Locate the cell with the specified text and output its (x, y) center coordinate. 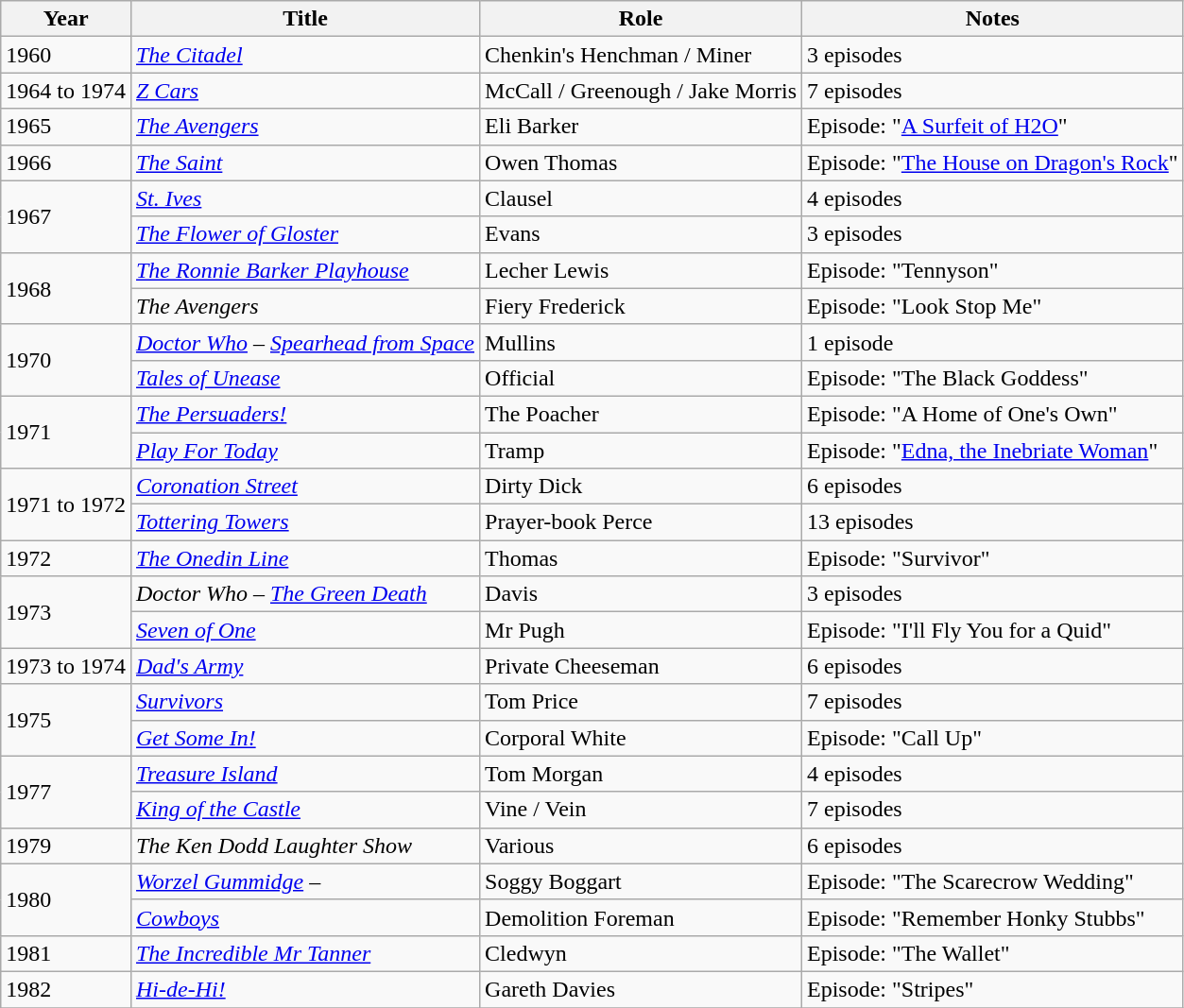
1971 (66, 432)
Episode: "The House on Dragon's Rock" (993, 162)
Owen Thomas (641, 162)
Episode: "Look Stop Me" (993, 306)
Get Some In! (304, 738)
The Flower of Gloster (304, 234)
Thomas (641, 558)
McCall / Greenough / Jake Morris (641, 91)
1973 (66, 612)
1979 (66, 846)
Tom Morgan (641, 774)
1971 to 1972 (66, 504)
Various (641, 846)
Episode: "Call Up" (993, 738)
Year (66, 19)
Davis (641, 594)
Doctor Who – The Green Death (304, 594)
King of the Castle (304, 810)
1973 to 1974 (66, 666)
Gareth Davies (641, 989)
Episode: "Edna, the Inebriate Woman" (993, 451)
Role (641, 19)
Mr Pugh (641, 630)
1960 (66, 55)
Tales of Unease (304, 378)
Episode: "A Home of One's Own" (993, 414)
Tom Price (641, 702)
Hi-de-Hi! (304, 989)
Episode: "The Scarecrow Wedding" (993, 881)
Tottering Towers (304, 522)
Episode: "The Black Goddess" (993, 378)
Official (641, 378)
1982 (66, 989)
Corporal White (641, 738)
Episode: "A Surfeit of H2O" (993, 127)
Play For Today (304, 451)
Z Cars (304, 91)
1977 (66, 792)
1967 (66, 216)
1980 (66, 899)
Survivors (304, 702)
Demolition Foreman (641, 917)
Fiery Frederick (641, 306)
Coronation Street (304, 487)
Prayer-book Perce (641, 522)
1964 to 1974 (66, 91)
Doctor Who – Spearhead from Space (304, 342)
Episode: "The Wallet" (993, 953)
1970 (66, 360)
Soggy Boggart (641, 881)
1966 (66, 162)
Episode: "I'll Fly You for a Quid" (993, 630)
The Incredible Mr Tanner (304, 953)
1975 (66, 720)
Eli Barker (641, 127)
Private Cheeseman (641, 666)
Dirty Dick (641, 487)
The Onedin Line (304, 558)
1 episode (993, 342)
Title (304, 19)
Mullins (641, 342)
Clausel (641, 198)
The Saint (304, 162)
St. Ives (304, 198)
Evans (641, 234)
Lecher Lewis (641, 270)
Chenkin's Henchman / Miner (641, 55)
1965 (66, 127)
Episode: "Tennyson" (993, 270)
Cowboys (304, 917)
1968 (66, 288)
Tramp (641, 451)
13 episodes (993, 522)
Episode: "Remember Honky Stubbs" (993, 917)
Dad's Army (304, 666)
The Ronnie Barker Playhouse (304, 270)
Worzel Gummidge – (304, 881)
Episode: "Survivor" (993, 558)
The Citadel (304, 55)
1972 (66, 558)
Cledwyn (641, 953)
1981 (66, 953)
The Ken Dodd Laughter Show (304, 846)
The Persuaders! (304, 414)
Vine / Vein (641, 810)
Seven of One (304, 630)
Episode: "Stripes" (993, 989)
Treasure Island (304, 774)
The Poacher (641, 414)
Notes (993, 19)
